Determine the (X, Y) coordinate at the center of the cell enclosing the given text.  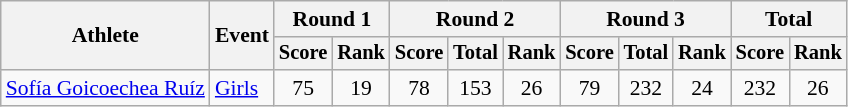
24 (702, 88)
Athlete (106, 36)
78 (419, 88)
19 (361, 88)
Round 2 (475, 19)
79 (589, 88)
Round 1 (332, 19)
Event (242, 36)
Sofía Goicoechea Ruíz (106, 88)
153 (476, 88)
75 (303, 88)
Girls (242, 88)
Round 3 (645, 19)
